Extract the (X, Y) coordinate from the center of the cell holding the provided text.  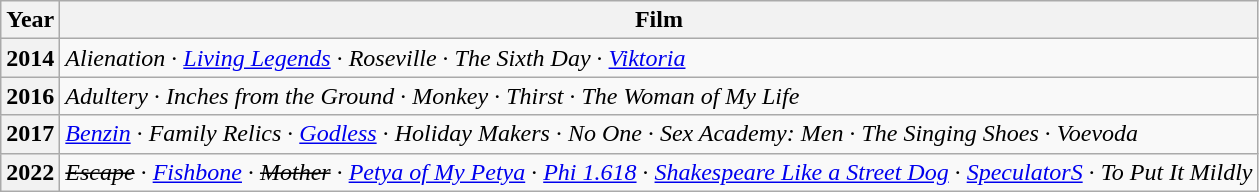
Film (659, 20)
2014 (30, 58)
Alienation · Living Legends · Roseville · The Sixth Day · Viktoria (659, 58)
Escape · Fishbone · Mother · Petya of My Petya · Phi 1.618 · Shakespeare Like a Street Dog · SpeculatorS · To Put It Mildly (659, 172)
Benzin · Family Relics · Godless · Holiday Makers · No One · Sex Academy: Men · The Singing Shoes · Voevoda (659, 134)
2022 (30, 172)
Year (30, 20)
2016 (30, 96)
2017 (30, 134)
Adultery · Inches from the Ground · Monkey · Thirst · The Woman of My Life (659, 96)
